Identify which cell holds the provided text, then report its [X, Y] central coordinate. 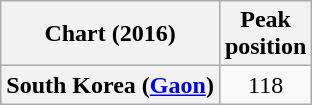
118 [265, 85]
South Korea (Gaon) [110, 85]
Chart (2016) [110, 34]
Peakposition [265, 34]
